Extract the [X, Y] coordinate from the center of the cell holding the provided text.  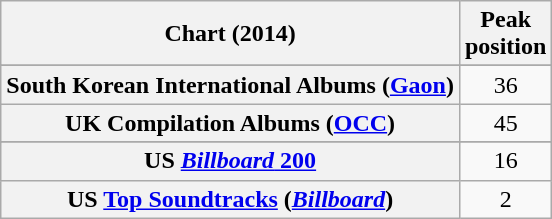
US Top Soundtracks (Billboard) [230, 199]
36 [505, 85]
2 [505, 199]
South Korean International Albums (Gaon) [230, 85]
UK Compilation Albums (OCC) [230, 123]
Chart (2014) [230, 34]
Peakposition [505, 34]
US Billboard 200 [230, 161]
16 [505, 161]
45 [505, 123]
